Scan for the cell matching the given text and deliver its [x, y] coordinate at center. 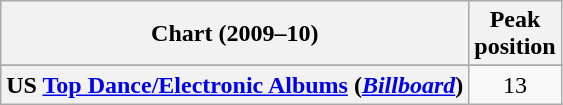
Peakposition [515, 34]
US Top Dance/Electronic Albums (Billboard) [235, 85]
13 [515, 85]
Chart (2009–10) [235, 34]
